For the text-containing cell, return its midpoint in [x, y] coordinate format. 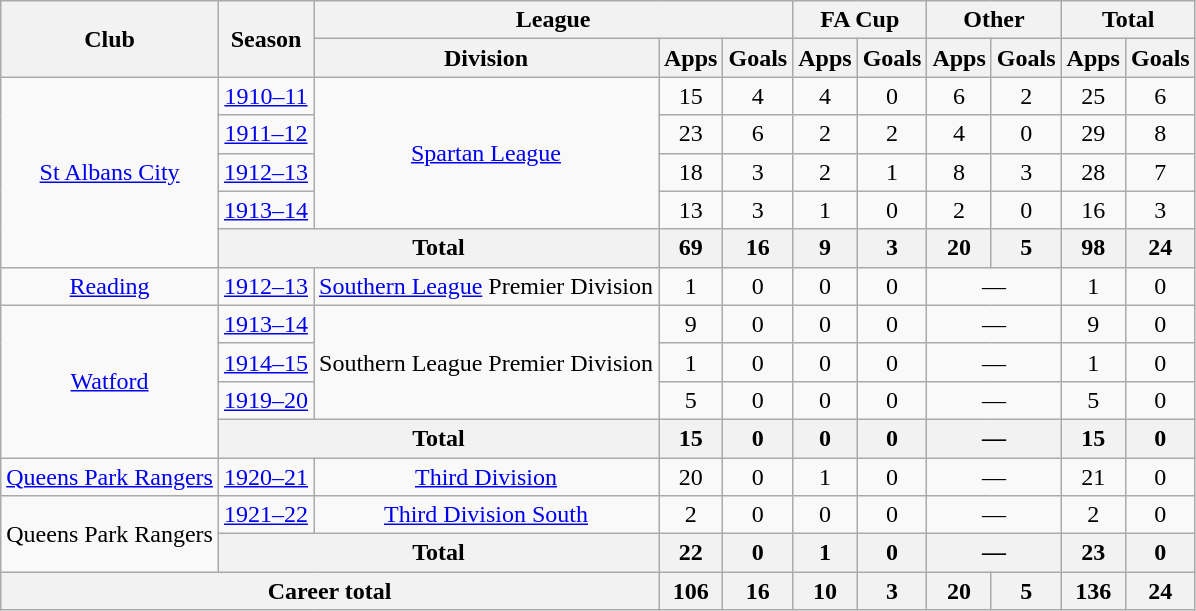
29 [1093, 134]
1921–22 [266, 515]
1910–11 [266, 96]
106 [690, 591]
21 [1093, 477]
69 [690, 248]
Club [110, 39]
Season [266, 39]
10 [825, 591]
Career total [330, 591]
Reading [110, 286]
1919–20 [266, 400]
98 [1093, 248]
1914–15 [266, 362]
FA Cup [860, 20]
1911–12 [266, 134]
136 [1093, 591]
St Albans City [110, 172]
Third Division South [486, 515]
1920–21 [266, 477]
Third Division [486, 477]
18 [690, 172]
22 [690, 553]
13 [690, 210]
League [554, 20]
Other [994, 20]
Spartan League [486, 153]
Watford [110, 381]
Division [486, 58]
25 [1093, 96]
7 [1160, 172]
28 [1093, 172]
